Scan for the cell matching the given text and deliver its (x, y) coordinate at center. 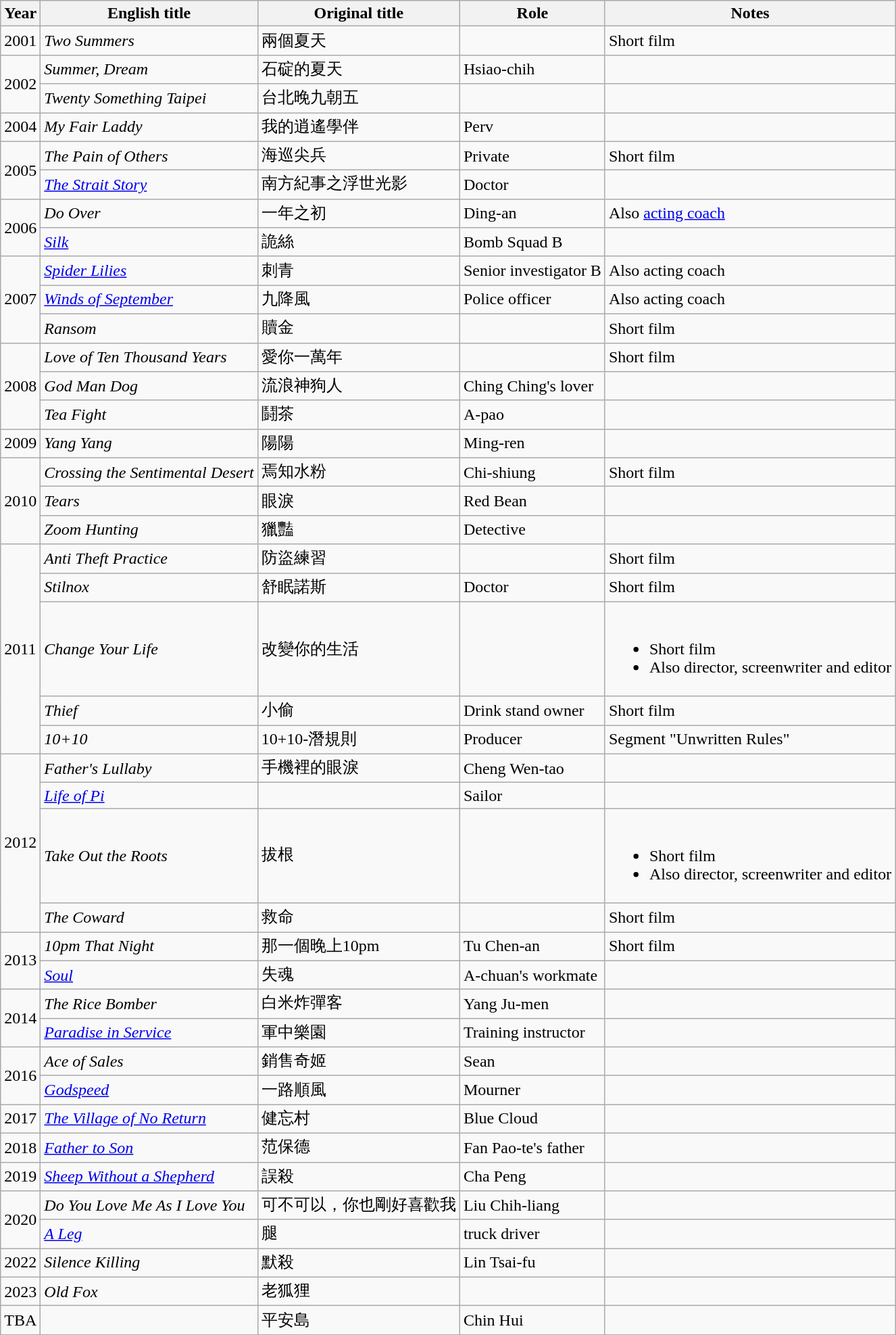
Year (20, 14)
The Pain of Others (149, 155)
Fan Pao-te's father (532, 1148)
默殺 (358, 1263)
2009 (20, 443)
Ding-an (532, 214)
Producer (532, 739)
海巡尖兵 (358, 155)
拔根 (358, 856)
2017 (20, 1119)
Notes (750, 14)
10+10-潛規則 (358, 739)
兩個夏天 (358, 41)
Role (532, 14)
Hsiao-chih (532, 69)
手機裡的眼淚 (358, 768)
2022 (20, 1263)
誤殺 (358, 1176)
軍中樂園 (358, 1033)
Father's Lullaby (149, 768)
Father to Son (149, 1148)
眼淚 (358, 502)
小偷 (358, 711)
Zoom Hunting (149, 530)
The Rice Bomber (149, 1004)
Yang Yang (149, 443)
Original title (358, 14)
我的逍遙學伴 (358, 127)
Soul (149, 975)
TBA (20, 1321)
Paradise in Service (149, 1033)
Winds of September (149, 300)
truck driver (532, 1234)
2001 (20, 41)
Tea Fight (149, 415)
Stilnox (149, 588)
Love of Ten Thousand Years (149, 357)
2010 (20, 501)
2016 (20, 1076)
老狐狸 (358, 1291)
2008 (20, 386)
Perv (532, 127)
Do You Love Me As I Love You (149, 1206)
Two Summers (149, 41)
詭絲 (358, 242)
Drink stand owner (532, 711)
鬪茶 (358, 415)
The Village of No Return (149, 1119)
失魂 (358, 975)
2019 (20, 1176)
10+10 (149, 739)
一路順風 (358, 1090)
Detective (532, 530)
A Leg (149, 1234)
My Fair Laddy (149, 127)
Yang Ju-men (532, 1004)
防盜練習 (358, 558)
A-pao (532, 415)
Change Your Life (149, 649)
焉知水粉 (358, 472)
Blue Cloud (532, 1119)
Police officer (532, 300)
Cheng Wen-tao (532, 768)
2018 (20, 1148)
Ace of Sales (149, 1061)
Sheep Without a Shepherd (149, 1176)
腿 (358, 1234)
The Coward (149, 918)
2012 (20, 842)
Silk (149, 242)
The Strait Story (149, 185)
2004 (20, 127)
10pm That Night (149, 946)
Ransom (149, 329)
Ching Ching's lover (532, 387)
Thief (149, 711)
石碇的夏天 (358, 69)
Segment "Unwritten Rules" (750, 739)
改變你的生活 (358, 649)
Silence Killing (149, 1263)
Crossing the Sentimental Desert (149, 472)
台北晚九朝五 (358, 99)
銷售奇姬 (358, 1061)
Tears (149, 502)
God Man Dog (149, 387)
Red Bean (532, 502)
2006 (20, 227)
Old Fox (149, 1291)
2020 (20, 1219)
Cha Peng (532, 1176)
Take Out the Roots (149, 856)
Private (532, 155)
2023 (20, 1291)
可不可以，你也剛好喜歡我 (358, 1206)
Twenty Something Taipei (149, 99)
贖金 (358, 329)
健忘村 (358, 1119)
Do Over (149, 214)
Life of Pi (149, 796)
愛你一萬年 (358, 357)
流浪神狗人 (358, 387)
2002 (20, 84)
Chi-shiung (532, 472)
舒眠諾斯 (358, 588)
白米炸彈客 (358, 1004)
2013 (20, 960)
九降風 (358, 300)
Bomb Squad B (532, 242)
Sailor (532, 796)
Sean (532, 1061)
Senior investigator B (532, 270)
Summer, Dream (149, 69)
Spider Lilies (149, 270)
Chin Hui (532, 1321)
2005 (20, 170)
平安島 (358, 1321)
一年之初 (358, 214)
English title (149, 14)
陽陽 (358, 443)
獵豔 (358, 530)
那一個晚上10pm (358, 946)
A-chuan's workmate (532, 975)
范保德 (358, 1148)
救命 (358, 918)
Liu Chih-liang (532, 1206)
Mourner (532, 1090)
2011 (20, 649)
Ming-ren (532, 443)
南方紀事之浮世光影 (358, 185)
刺青 (358, 270)
Lin Tsai-fu (532, 1263)
Tu Chen-an (532, 946)
Training instructor (532, 1033)
2007 (20, 299)
Godspeed (149, 1090)
Anti Theft Practice (149, 558)
2014 (20, 1018)
